Output the (X, Y) coordinate of the center of the cell containing the given text.  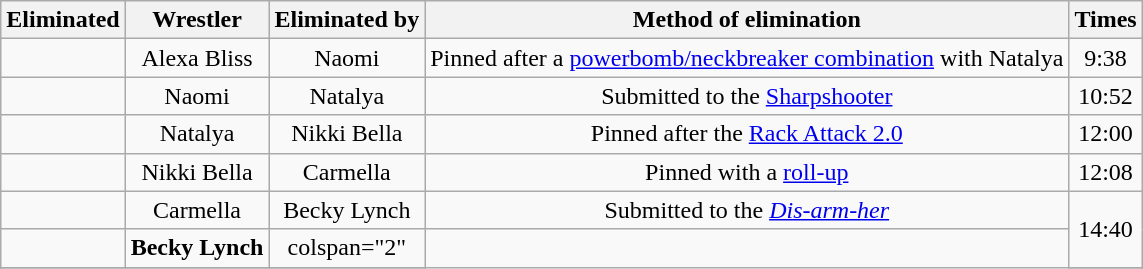
Submitted to the Sharpshooter (747, 96)
Method of elimination (747, 20)
colspan="2" (347, 248)
9:38 (1106, 58)
10:52 (1106, 96)
Eliminated (63, 20)
12:00 (1106, 134)
Times (1106, 20)
14:40 (1106, 229)
Submitted to the Dis-arm-her (747, 210)
12:08 (1106, 172)
Pinned after a powerbomb/neckbreaker combination with Natalya (747, 58)
Pinned with a roll-up (747, 172)
Pinned after the Rack Attack 2.0 (747, 134)
Wrestler (197, 20)
Alexa Bliss (197, 58)
Eliminated by (347, 20)
